Identify which cell holds the provided text, then report its (X, Y) central coordinate. 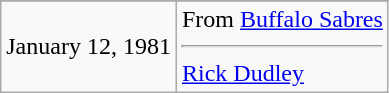
From Buffalo SabresRick Dudley (282, 47)
January 12, 1981 (89, 47)
